Scan for the cell matching the given text and deliver its [X, Y] coordinate at center. 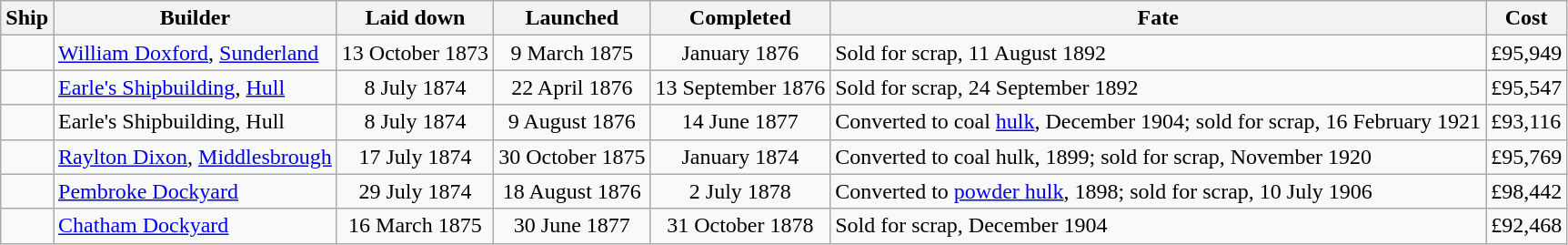
Chatham Dockyard [196, 226]
17 July 1874 [415, 157]
Builder [196, 18]
Sold for scrap, 24 September 1892 [1159, 87]
30 June 1877 [572, 226]
Launched [572, 18]
2 July 1878 [740, 191]
Ship [27, 18]
£98,442 [1526, 191]
William Doxford, Sunderland [196, 53]
30 October 1875 [572, 157]
9 March 1875 [572, 53]
Cost [1526, 18]
Sold for scrap, 11 August 1892 [1159, 53]
13 September 1876 [740, 87]
31 October 1878 [740, 226]
Sold for scrap, December 1904 [1159, 226]
£95,547 [1526, 87]
Completed [740, 18]
22 April 1876 [572, 87]
16 March 1875 [415, 226]
Fate [1159, 18]
January 1876 [740, 53]
Converted to powder hulk, 1898; sold for scrap, 10 July 1906 [1159, 191]
Pembroke Dockyard [196, 191]
13 October 1873 [415, 53]
18 August 1876 [572, 191]
Raylton Dixon, Middlesbrough [196, 157]
Converted to coal hulk, December 1904; sold for scrap, 16 February 1921 [1159, 122]
Laid down [415, 18]
£95,769 [1526, 157]
£93,116 [1526, 122]
9 August 1876 [572, 122]
Converted to coal hulk, 1899; sold for scrap, November 1920 [1159, 157]
£95,949 [1526, 53]
£92,468 [1526, 226]
14 June 1877 [740, 122]
29 July 1874 [415, 191]
January 1874 [740, 157]
